From the cell containing the given text, extract its center point as [X, Y] coordinate. 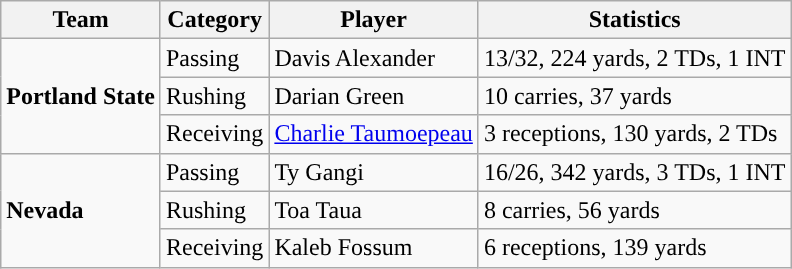
Category [214, 20]
8 carries, 56 yards [634, 210]
Davis Alexander [374, 58]
Kaleb Fossum [374, 248]
13/32, 224 yards, 2 TDs, 1 INT [634, 58]
6 receptions, 139 yards [634, 248]
Nevada [81, 210]
Portland State [81, 96]
16/26, 342 yards, 3 TDs, 1 INT [634, 172]
Darian Green [374, 96]
Statistics [634, 20]
Charlie Taumoepeau [374, 134]
Ty Gangi [374, 172]
3 receptions, 130 yards, 2 TDs [634, 134]
10 carries, 37 yards [634, 96]
Player [374, 20]
Team [81, 20]
Toa Taua [374, 210]
